For the text-containing cell, return its midpoint in (x, y) coordinate format. 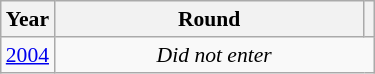
2004 (28, 55)
Year (28, 19)
Did not enter (214, 55)
Round (209, 19)
